Pinpoint the cell where the given text exists, returning its [X, Y] midpoint coordinate. 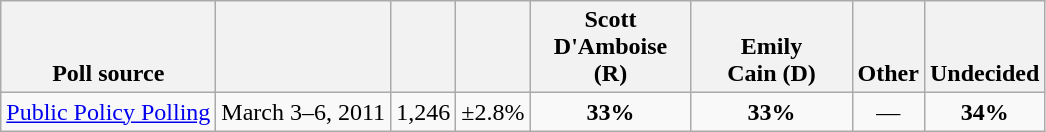
EmilyCain (D) [772, 47]
— [888, 112]
ScottD'Amboise (R) [610, 47]
1,246 [424, 112]
Other [888, 47]
Poll source [108, 47]
Undecided [984, 47]
Public Policy Polling [108, 112]
34% [984, 112]
±2.8% [493, 112]
March 3–6, 2011 [304, 112]
